For the text-containing cell, return its midpoint in (X, Y) coordinate format. 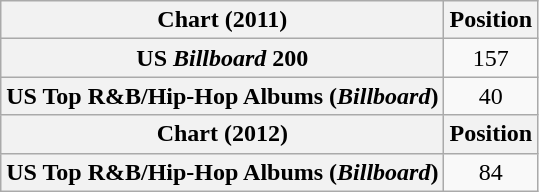
157 (491, 58)
Chart (2012) (222, 134)
84 (491, 172)
US Billboard 200 (222, 58)
40 (491, 96)
Chart (2011) (222, 20)
